Return the [X, Y] coordinate for the center point of the cell that contains the specified text.  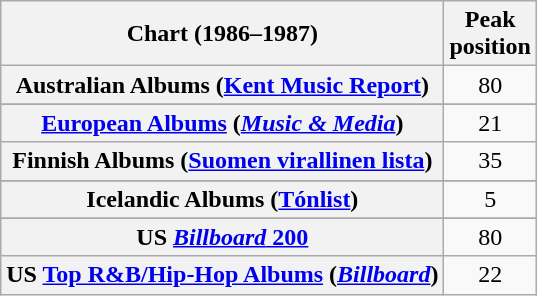
Icelandic Albums (Tónlist) [222, 199]
Finnish Albums (Suomen virallinen lista) [222, 161]
35 [490, 161]
21 [490, 123]
Chart (1986–1987) [222, 34]
22 [490, 275]
US Top R&B/Hip-Hop Albums (Billboard) [222, 275]
Peakposition [490, 34]
European Albums (Music & Media) [222, 123]
5 [490, 199]
US Billboard 200 [222, 237]
Australian Albums (Kent Music Report) [222, 85]
